Scan for the cell matching the given text and deliver its (x, y) coordinate at center. 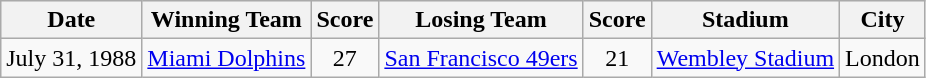
Wembley Stadium (745, 58)
Miami Dolphins (226, 58)
July 31, 1988 (72, 58)
21 (617, 58)
27 (345, 58)
City (883, 20)
Losing Team (481, 20)
Date (72, 20)
London (883, 58)
San Francisco 49ers (481, 58)
Stadium (745, 20)
Winning Team (226, 20)
